Return the (x, y) coordinate for the center point of the cell that contains the specified text.  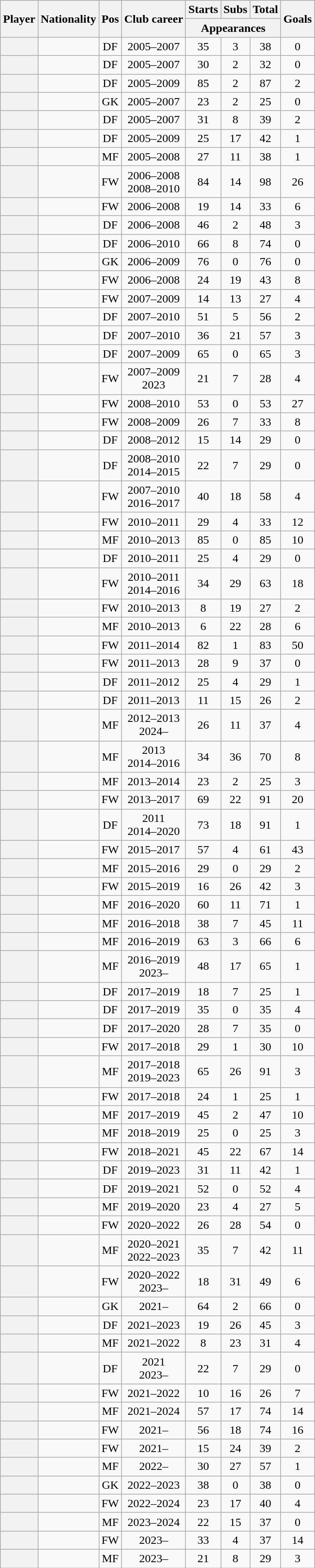
2017–2020 (154, 1028)
2020–2022 (154, 1225)
67 (266, 1151)
2022–2024 (154, 1503)
83 (266, 645)
2022– (154, 1467)
2020–20222023– (154, 1281)
Player (19, 19)
2011–2012 (154, 682)
12 (298, 521)
2015–2019 (154, 886)
2008–2009 (154, 422)
20 (298, 800)
49 (266, 1281)
Club career (154, 19)
Starts (203, 10)
32 (266, 65)
87 (266, 83)
Pos (110, 19)
2007–20102016–2017 (154, 497)
2018–2019 (154, 1133)
2008–2010 (154, 403)
2016–20192023– (154, 966)
84 (203, 182)
2015–2016 (154, 868)
2019–2023 (154, 1170)
61 (266, 849)
2012–20132024– (154, 725)
2006–2009 (154, 262)
73 (203, 824)
13 (235, 299)
60 (203, 905)
2016–2018 (154, 923)
Nationality (68, 19)
2020–20212022–2023 (154, 1250)
2008–20102014–2015 (154, 465)
51 (203, 317)
9 (235, 663)
2013–2014 (154, 781)
2008–2012 (154, 440)
2019–2020 (154, 1207)
2023–2024 (154, 1522)
Total (266, 10)
70 (266, 757)
2013–2017 (154, 800)
2005–2008 (154, 157)
Goals (298, 19)
Subs (235, 10)
58 (266, 497)
69 (203, 800)
2006–2010 (154, 243)
2022–2023 (154, 1485)
20112014–2020 (154, 824)
50 (298, 645)
64 (203, 1307)
2019–2021 (154, 1188)
2011–2014 (154, 645)
46 (203, 225)
2021–2023 (154, 1325)
2016–2019 (154, 942)
2021–2024 (154, 1411)
20132014–2016 (154, 757)
2016–2020 (154, 905)
71 (266, 905)
2006–20082008–2010 (154, 182)
2017–20182019–2023 (154, 1072)
2007–20092023 (154, 379)
54 (266, 1225)
47 (266, 1115)
Appearances (233, 28)
20212023– (154, 1368)
98 (266, 182)
82 (203, 645)
2015–2017 (154, 849)
2018–2021 (154, 1151)
2010–20112014–2016 (154, 583)
